Scan for the cell matching the given text and deliver its (X, Y) coordinate at center. 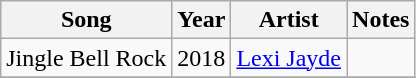
Artist (289, 20)
2018 (202, 58)
Year (202, 20)
Notes (381, 20)
Lexi Jayde (289, 58)
Song (86, 20)
Jingle Bell Rock (86, 58)
